Determine the [X, Y] coordinate at the center of the cell enclosing the given text.  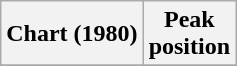
Chart (1980) [72, 34]
Peakposition [189, 34]
